Scan for the cell matching the given text and deliver its (x, y) coordinate at center. 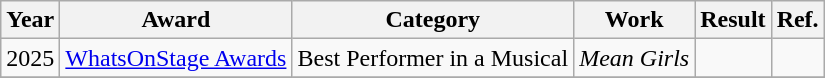
2025 (30, 58)
WhatsOnStage Awards (176, 58)
Award (176, 20)
Best Performer in a Musical (433, 58)
Mean Girls (634, 58)
Year (30, 20)
Work (634, 20)
Result (733, 20)
Ref. (798, 20)
Category (433, 20)
